From the cell containing the given text, extract its center point as (X, Y) coordinate. 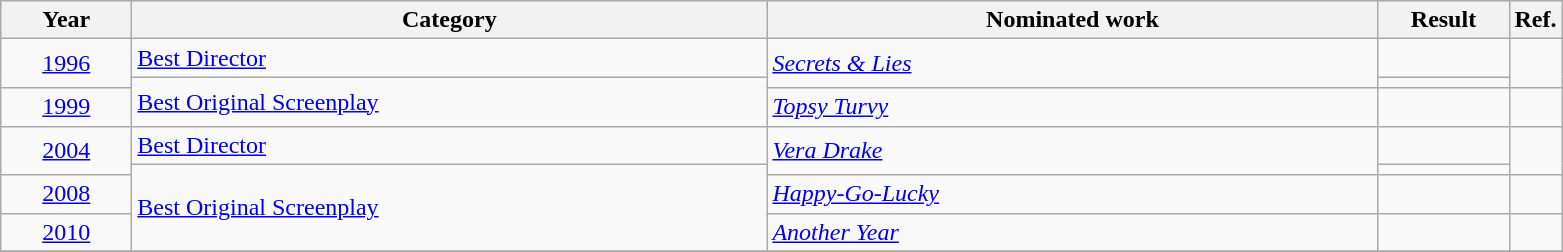
Happy-Go-Lucky (1072, 194)
1999 (66, 107)
Result (1444, 20)
2008 (66, 194)
Nominated work (1072, 20)
Another Year (1072, 232)
Category (450, 20)
Ref. (1536, 20)
1996 (66, 64)
2010 (66, 232)
Vera Drake (1072, 150)
Topsy Turvy (1072, 107)
Secrets & Lies (1072, 64)
Year (66, 20)
2004 (66, 150)
